Output the [x, y] coordinate of the center of the cell containing the given text.  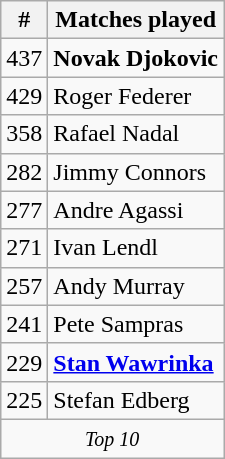
Stefan Edberg [136, 400]
282 [24, 172]
277 [24, 210]
# [24, 20]
Top 10 [112, 438]
437 [24, 58]
229 [24, 362]
Andy Murray [136, 286]
Novak Djokovic [136, 58]
Pete Sampras [136, 324]
241 [24, 324]
Andre Agassi [136, 210]
Stan Wawrinka [136, 362]
257 [24, 286]
Jimmy Connors [136, 172]
Ivan Lendl [136, 248]
358 [24, 134]
225 [24, 400]
Rafael Nadal [136, 134]
271 [24, 248]
429 [24, 96]
Roger Federer [136, 96]
Matches played [136, 20]
